Find where the given text appears and provide that cell's center as [X, Y] coordinate. 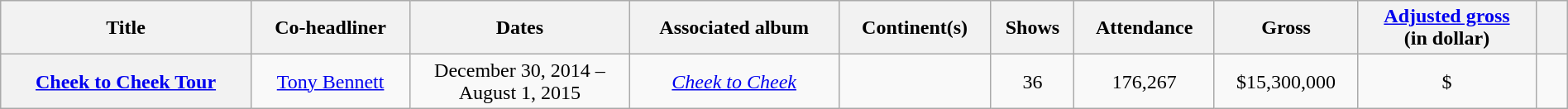
Continent(s) [915, 28]
Attendance [1145, 28]
Shows [1032, 28]
Cheek to Cheek [734, 81]
Dates [519, 28]
176,267 [1145, 81]
Associated album [734, 28]
Tony Bennett [330, 81]
Adjusted gross(in dollar) [1447, 28]
Title [126, 28]
December 30, 2014 – August 1, 2015 [519, 81]
$ [1447, 81]
Cheek to Cheek Tour [126, 81]
Gross [1285, 28]
Co-headliner [330, 28]
$15,300,000 [1285, 81]
36 [1032, 81]
